Pinpoint the cell where the given text exists, returning its (x, y) midpoint coordinate. 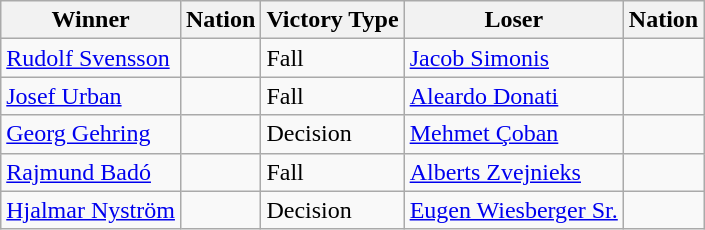
Hjalmar Nyström (91, 210)
Loser (514, 20)
Rudolf Svensson (91, 58)
Mehmet Çoban (514, 134)
Georg Gehring (91, 134)
Aleardo Donati (514, 96)
Eugen Wiesberger Sr. (514, 210)
Josef Urban (91, 96)
Alberts Zvejnieks (514, 172)
Jacob Simonis (514, 58)
Rajmund Badó (91, 172)
Victory Type (332, 20)
Winner (91, 20)
